Search for the cell housing the specified text and yield its [x, y] center coordinate. 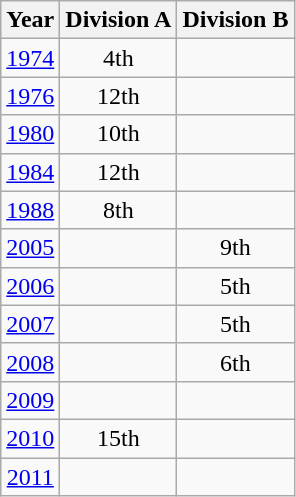
2010 [30, 438]
4th [118, 58]
10th [118, 134]
1976 [30, 96]
Division B [236, 20]
1980 [30, 134]
1988 [30, 210]
2006 [30, 286]
1974 [30, 58]
2011 [30, 477]
1984 [30, 172]
8th [118, 210]
Year [30, 20]
6th [236, 362]
15th [118, 438]
2005 [30, 248]
9th [236, 248]
2008 [30, 362]
2009 [30, 400]
2007 [30, 324]
Division A [118, 20]
